Search for the cell housing the specified text and yield its (X, Y) center coordinate. 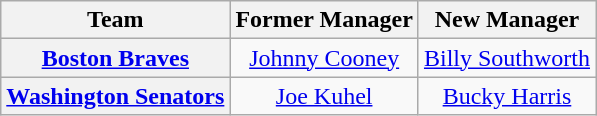
Bucky Harris (506, 96)
Billy Southworth (506, 58)
Former Manager (324, 20)
Team (116, 20)
New Manager (506, 20)
Johnny Cooney (324, 58)
Washington Senators (116, 96)
Boston Braves (116, 58)
Joe Kuhel (324, 96)
